For the text-containing cell, return its midpoint in (x, y) coordinate format. 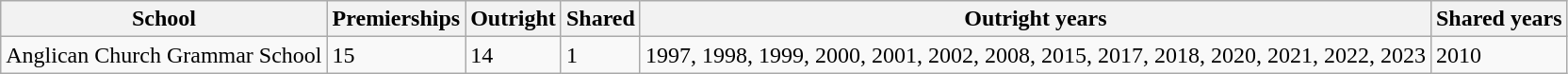
2010 (1498, 55)
Shared years (1498, 19)
Shared (600, 19)
Premierships (396, 19)
14 (514, 55)
Outright (514, 19)
15 (396, 55)
Anglican Church Grammar School (164, 55)
Outright years (1035, 19)
School (164, 19)
1997, 1998, 1999, 2000, 2001, 2002, 2008, 2015, 2017, 2018, 2020, 2021, 2022, 2023 (1035, 55)
1 (600, 55)
